Output the (x, y) coordinate of the center of the cell containing the given text.  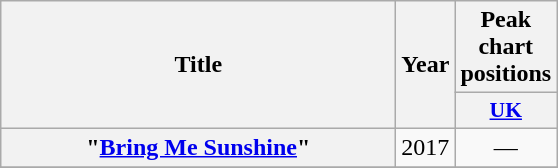
Year (426, 65)
UK (506, 111)
2017 (426, 147)
— (506, 147)
"Bring Me Sunshine" (198, 147)
Title (198, 65)
Peak chart positions (506, 47)
